For the text-containing cell, return its midpoint in [x, y] coordinate format. 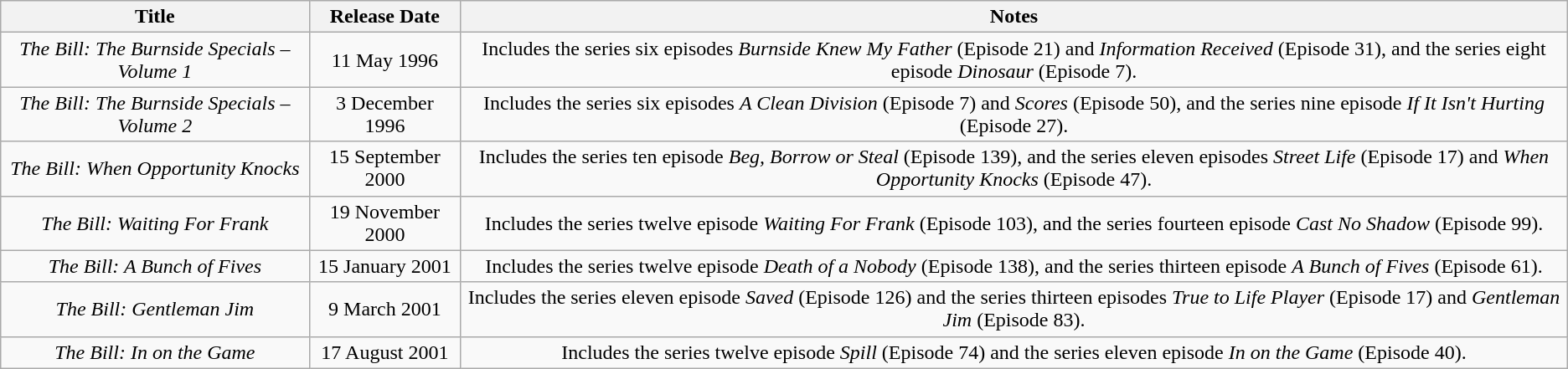
19 November 2000 [385, 223]
Includes the series twelve episode Spill (Episode 74) and the series eleven episode In on the Game (Episode 40). [1014, 352]
17 August 2001 [385, 352]
The Bill: A Bunch of Fives [155, 266]
The Bill: The Burnside Specials – Volume 1 [155, 60]
Includes the series six episodes A Clean Division (Episode 7) and Scores (Episode 50), and the series nine episode If It Isn't Hurting (Episode 27). [1014, 114]
3 December 1996 [385, 114]
The Bill: Waiting For Frank [155, 223]
15 September 2000 [385, 169]
11 May 1996 [385, 60]
Includes the series twelve episode Waiting For Frank (Episode 103), and the series fourteen episode Cast No Shadow (Episode 99). [1014, 223]
Includes the series twelve episode Death of a Nobody (Episode 138), and the series thirteen episode A Bunch of Fives (Episode 61). [1014, 266]
The Bill: The Burnside Specials – Volume 2 [155, 114]
The Bill: Gentleman Jim [155, 310]
9 March 2001 [385, 310]
15 January 2001 [385, 266]
The Bill: When Opportunity Knocks [155, 169]
Notes [1014, 17]
The Bill: In on the Game [155, 352]
Title [155, 17]
Release Date [385, 17]
